Find where the given text appears and provide that cell's center as (x, y) coordinate. 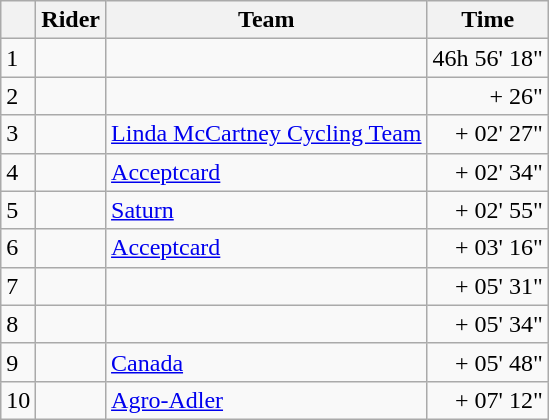
9 (18, 362)
+ 26" (488, 96)
Rider (71, 20)
8 (18, 324)
+ 07' 12" (488, 400)
10 (18, 400)
5 (18, 210)
+ 02' 55" (488, 210)
+ 02' 27" (488, 134)
Team (267, 20)
4 (18, 172)
+ 05' 31" (488, 286)
7 (18, 286)
Canada (267, 362)
Time (488, 20)
+ 02' 34" (488, 172)
+ 05' 34" (488, 324)
1 (18, 58)
Linda McCartney Cycling Team (267, 134)
2 (18, 96)
46h 56' 18" (488, 58)
+ 05' 48" (488, 362)
Saturn (267, 210)
Agro-Adler (267, 400)
+ 03' 16" (488, 248)
6 (18, 248)
3 (18, 134)
